Return the [x, y] coordinate for the center point of the cell that contains the specified text.  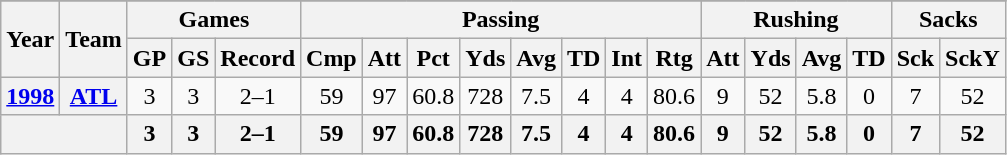
Year [30, 39]
Sck [915, 58]
GP [149, 58]
GS [194, 58]
Team [94, 39]
Rtg [674, 58]
Pct [434, 58]
1998 [30, 96]
Rushing [796, 20]
Sacks [948, 20]
Games [214, 20]
ATL [94, 96]
Passing [501, 20]
Record [258, 58]
Int [627, 58]
SckY [973, 58]
Cmp [332, 58]
